Search for the cell housing the specified text and yield its (x, y) center coordinate. 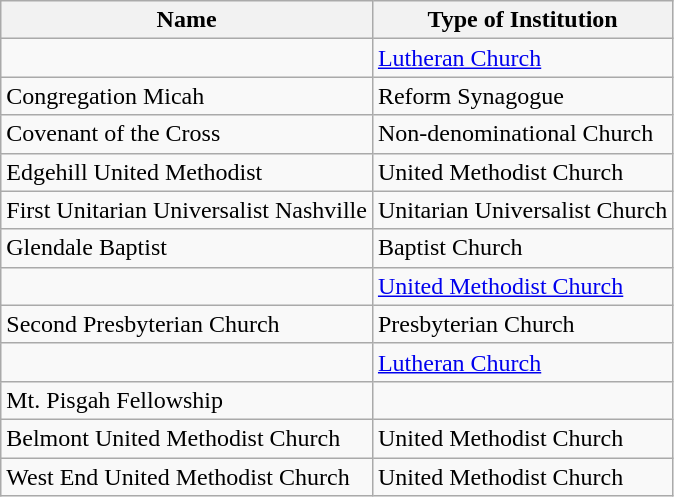
Non-denominational Church (522, 134)
Congregation Micah (187, 96)
Name (187, 20)
Presbyterian Church (522, 324)
First Unitarian Universalist Nashville (187, 210)
Covenant of the Cross (187, 134)
Reform Synagogue (522, 96)
Belmont United Methodist Church (187, 438)
Edgehill United Methodist (187, 172)
Type of Institution (522, 20)
Mt. Pisgah Fellowship (187, 400)
Baptist Church (522, 248)
Unitarian Universalist Church (522, 210)
Glendale Baptist (187, 248)
Second Presbyterian Church (187, 324)
West End United Methodist Church (187, 477)
